For the text-containing cell, return its midpoint in [X, Y] coordinate format. 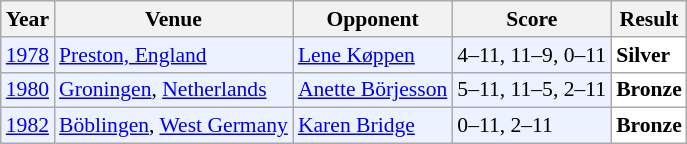
Score [532, 19]
0–11, 2–11 [532, 126]
Silver [649, 55]
Venue [174, 19]
Groningen, Netherlands [174, 90]
Karen Bridge [372, 126]
Böblingen, West Germany [174, 126]
5–11, 11–5, 2–11 [532, 90]
Preston, England [174, 55]
Opponent [372, 19]
1982 [28, 126]
4–11, 11–9, 0–11 [532, 55]
1980 [28, 90]
Result [649, 19]
Lene Køppen [372, 55]
1978 [28, 55]
Anette Börjesson [372, 90]
Year [28, 19]
